Return the [x, y] coordinate for the center point of the cell that contains the specified text.  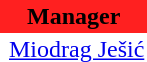
Manager [74, 16]
